Extract the [X, Y] coordinate from the center of the cell holding the provided text.  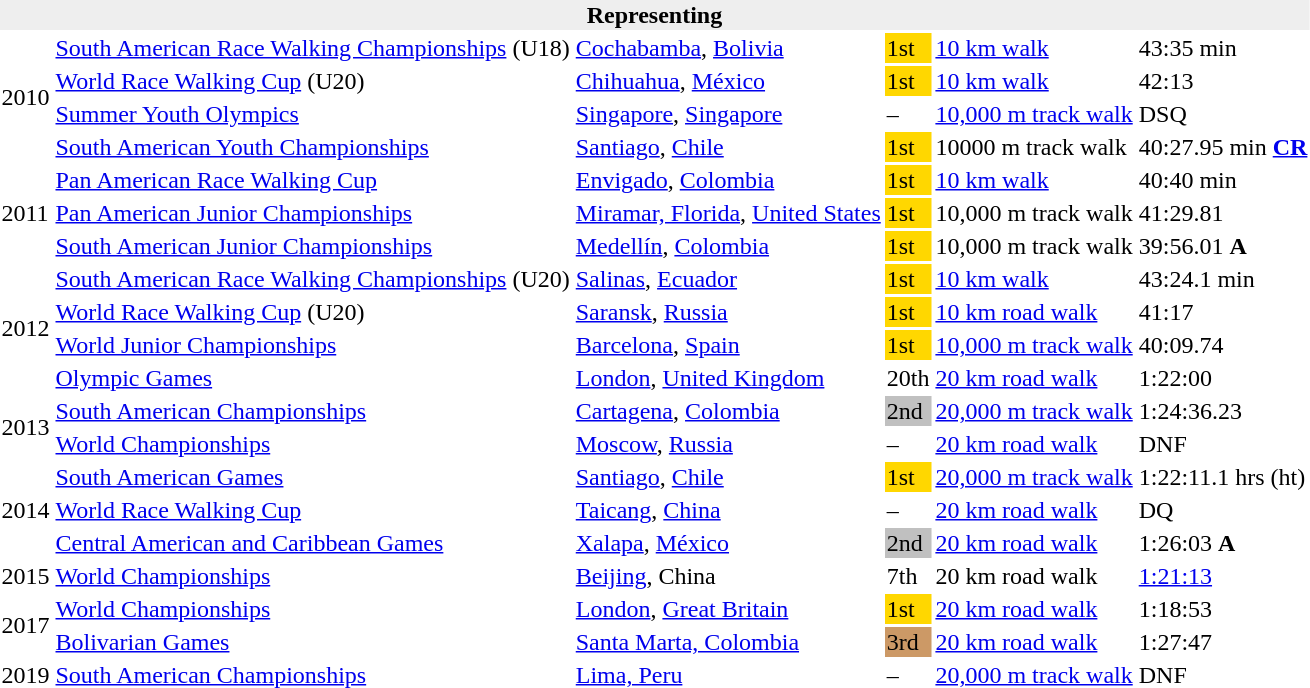
London, United Kingdom [728, 378]
Xalapa, México [728, 543]
Moscow, Russia [728, 444]
Santa Marta, Colombia [728, 642]
43:24.1 min [1223, 279]
DNF [1223, 444]
South American Championships [312, 411]
2014 [26, 510]
Taicang, China [728, 510]
Pan American Race Walking Cup [312, 180]
1:18:53 [1223, 609]
41:29.81 [1223, 213]
South American Junior Championships [312, 246]
Chihuahua, México [728, 81]
1:24:36.23 [1223, 411]
7th [908, 576]
43:35 min [1223, 48]
1:27:47 [1223, 642]
2012 [26, 328]
2010 [26, 98]
Bolivarian Games [312, 642]
2011 [26, 213]
40:09.74 [1223, 345]
1:26:03 A [1223, 543]
2013 [26, 428]
Medellín, Colombia [728, 246]
London, Great Britain [728, 609]
South American Games [312, 477]
Saransk, Russia [728, 312]
South American Race Walking Championships (U20) [312, 279]
2015 [26, 576]
39:56.01 A [1223, 246]
40:27.95 min CR [1223, 147]
South American Youth Championships [312, 147]
Salinas, Ecuador [728, 279]
Summer Youth Olympics [312, 114]
1:21:13 [1223, 576]
Barcelona, Spain [728, 345]
Olympic Games [312, 378]
DQ [1223, 510]
10000 m track walk [1034, 147]
DSQ [1223, 114]
Beijing, China [728, 576]
20th [908, 378]
South American Race Walking Championships (U18) [312, 48]
42:13 [1223, 81]
41:17 [1223, 312]
Representing [654, 15]
3rd [908, 642]
Central American and Caribbean Games [312, 543]
10 km road walk [1034, 312]
Pan American Junior Championships [312, 213]
2017 [26, 626]
World Race Walking Cup [312, 510]
Envigado, Colombia [728, 180]
Cochabamba, Bolivia [728, 48]
40:40 min [1223, 180]
1:22:00 [1223, 378]
Singapore, Singapore [728, 114]
Cartagena, Colombia [728, 411]
Miramar, Florida, United States [728, 213]
World Junior Championships [312, 345]
1:22:11.1 hrs (ht) [1223, 477]
